Extract the [X, Y] coordinate from the center of the cell holding the provided text.  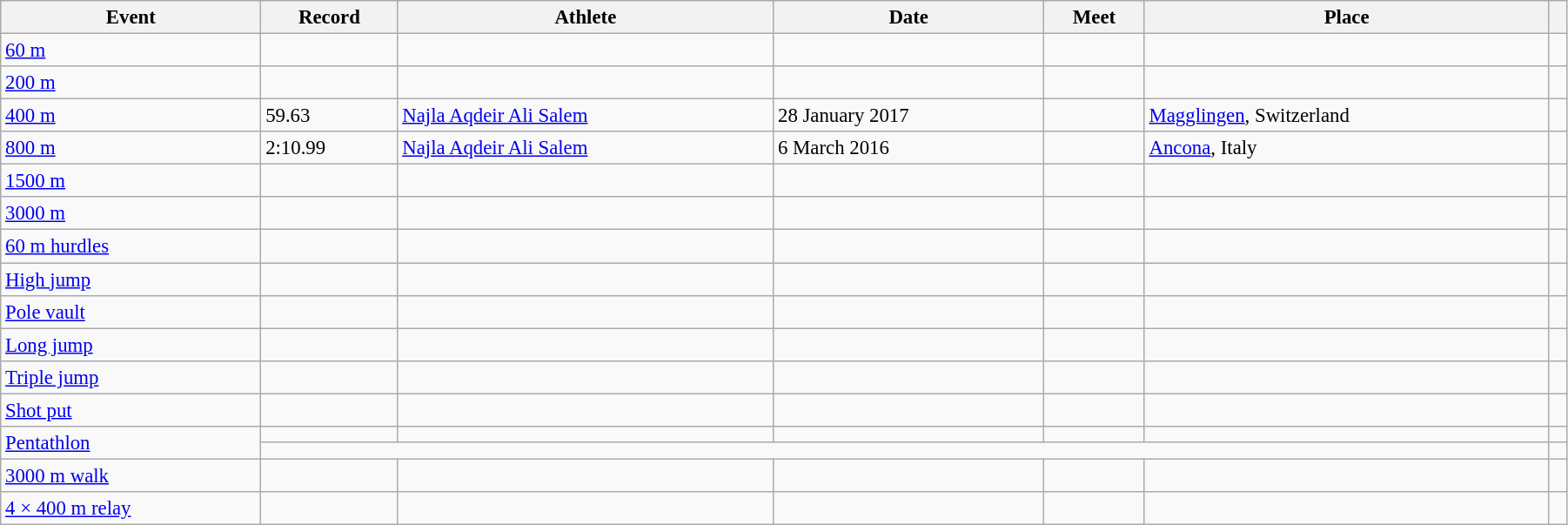
Athlete [586, 17]
Triple jump [131, 377]
Date [908, 17]
60 m [131, 50]
Place [1347, 17]
3000 m [131, 213]
Long jump [131, 345]
Shot put [131, 410]
Pole vault [131, 312]
3000 m walk [131, 475]
60 m hurdles [131, 246]
Ancona, Italy [1347, 148]
Event [131, 17]
4 × 400 m relay [131, 508]
6 March 2016 [908, 148]
Record [329, 17]
400 m [131, 116]
Meet [1095, 17]
Pentathlon [131, 443]
Magglingen, Switzerland [1347, 116]
28 January 2017 [908, 116]
800 m [131, 148]
1500 m [131, 181]
2:10.99 [329, 148]
200 m [131, 83]
High jump [131, 279]
59.63 [329, 116]
